Find where the given text appears and provide that cell's center as [X, Y] coordinate. 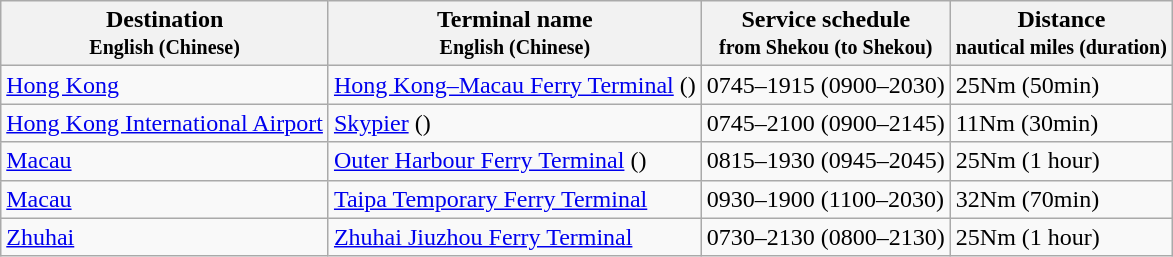
0745–1915 (0900–2030) [826, 85]
Service schedulefrom Shekou (to Shekou) [826, 34]
Hong Kong International Airport [165, 123]
DestinationEnglish (Chinese) [165, 34]
Outer Harbour Ferry Terminal () [514, 161]
25Nm (50min) [1061, 85]
Hong Kong–Macau Ferry Terminal () [514, 85]
32Nm (70min) [1061, 199]
0930–1900 (1100–2030) [826, 199]
0730–2130 (0800–2130) [826, 237]
11Nm (30min) [1061, 123]
0815–1930 (0945–2045) [826, 161]
Distancenautical miles (duration) [1061, 34]
Terminal nameEnglish (Chinese) [514, 34]
0745–2100 (0900–2145) [826, 123]
Zhuhai [165, 237]
Skypier () [514, 123]
Taipa Temporary Ferry Terminal [514, 199]
Hong Kong [165, 85]
Zhuhai Jiuzhou Ferry Terminal [514, 237]
